Determine the [x, y] coordinate at the center of the cell enclosing the given text.  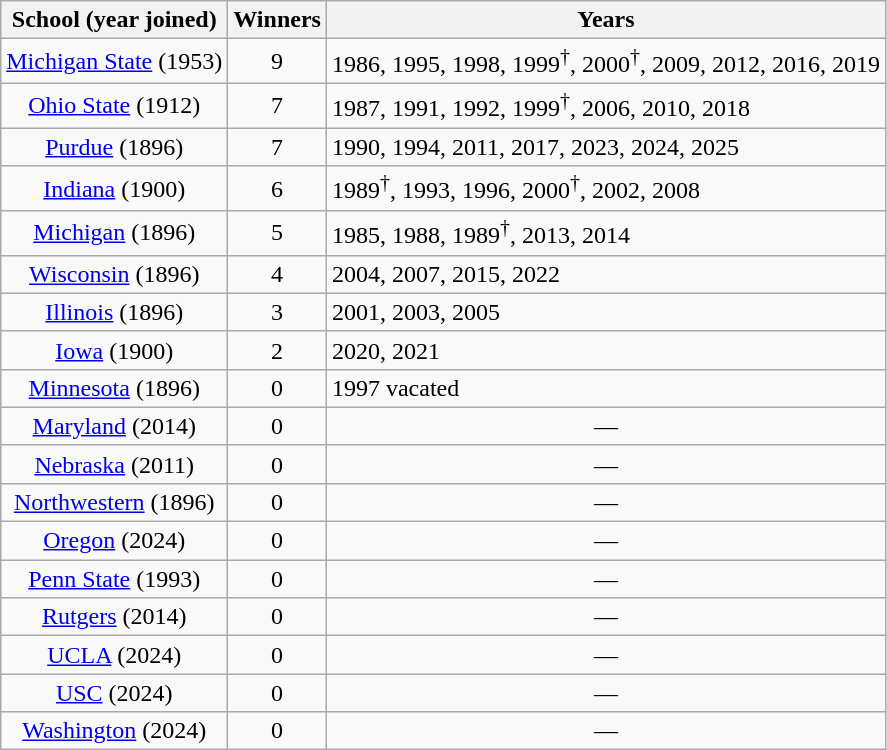
2020, 2021 [606, 350]
1989†, 1993, 1996, 2000†, 2002, 2008 [606, 188]
Minnesota (1896) [114, 388]
Penn State (1993) [114, 579]
UCLA (2024) [114, 655]
Indiana (1900) [114, 188]
Wisconsin (1896) [114, 274]
Michigan State (1953) [114, 62]
Purdue (1896) [114, 147]
1997 vacated [606, 388]
2004, 2007, 2015, 2022 [606, 274]
Northwestern (1896) [114, 502]
Winners [278, 20]
Oregon (2024) [114, 541]
2001, 2003, 2005 [606, 312]
School (year joined) [114, 20]
5 [278, 234]
Ohio State (1912) [114, 106]
1986, 1995, 1998, 1999†, 2000†, 2009, 2012, 2016, 2019 [606, 62]
2 [278, 350]
1987, 1991, 1992, 1999†, 2006, 2010, 2018 [606, 106]
6 [278, 188]
1990, 1994, 2011, 2017, 2023, 2024, 2025 [606, 147]
Rutgers (2014) [114, 617]
USC (2024) [114, 693]
4 [278, 274]
Years [606, 20]
9 [278, 62]
1985, 1988, 1989†, 2013, 2014 [606, 234]
3 [278, 312]
Illinois (1896) [114, 312]
Nebraska (2011) [114, 464]
Washington (2024) [114, 731]
Iowa (1900) [114, 350]
Maryland (2014) [114, 426]
Michigan (1896) [114, 234]
